Return (X, Y) of the center of cell containing provided text 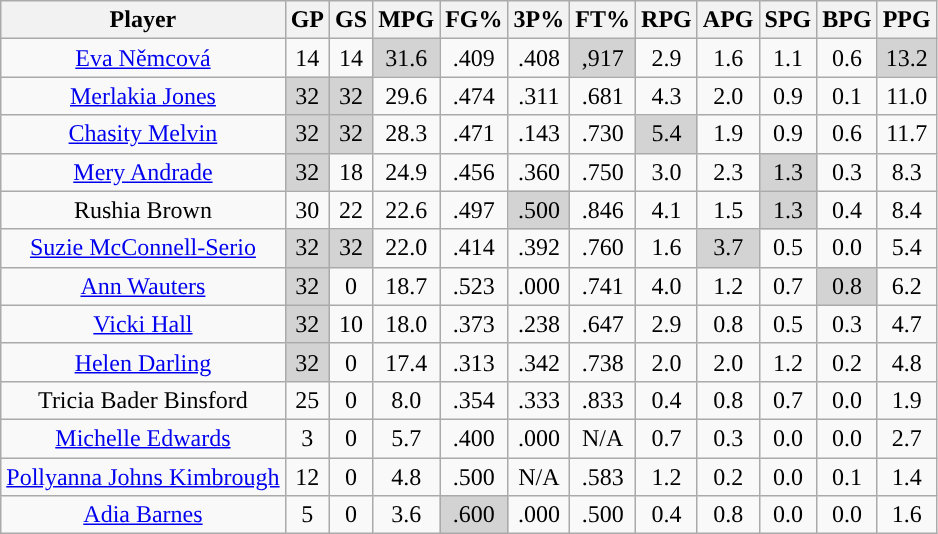
.600 (474, 515)
.409 (474, 58)
3 (307, 438)
3P% (539, 20)
.741 (603, 286)
17.4 (406, 362)
4.1 (667, 210)
30 (307, 210)
.730 (603, 134)
.846 (603, 210)
6.2 (906, 286)
MPG (406, 20)
Player (143, 20)
GS (352, 20)
5.7 (406, 438)
RPG (667, 20)
.456 (474, 172)
Suzie McConnell-Serio (143, 248)
Ann Wauters (143, 286)
Rushia Brown (143, 210)
.360 (539, 172)
SPG (788, 20)
.750 (603, 172)
.392 (539, 248)
Chasity Melvin (143, 134)
.354 (474, 400)
BPG (847, 20)
8.0 (406, 400)
FT% (603, 20)
13.2 (906, 58)
1.4 (906, 477)
.311 (539, 96)
.400 (474, 438)
,917 (603, 58)
Mery Andrade (143, 172)
2.7 (906, 438)
3.6 (406, 515)
GP (307, 20)
.143 (539, 134)
8.3 (906, 172)
10 (352, 324)
.738 (603, 362)
18.7 (406, 286)
.760 (603, 248)
PPG (906, 20)
4.3 (667, 96)
.681 (603, 96)
1.1 (788, 58)
2.3 (728, 172)
22 (352, 210)
4.7 (906, 324)
25 (307, 400)
31.6 (406, 58)
Vicki Hall (143, 324)
5 (307, 515)
.238 (539, 324)
Pollyanna Johns Kimbrough (143, 477)
.647 (603, 324)
.497 (474, 210)
29.6 (406, 96)
22.0 (406, 248)
22.6 (406, 210)
Michelle Edwards (143, 438)
.313 (474, 362)
Adia Barnes (143, 515)
.373 (474, 324)
.523 (474, 286)
.342 (539, 362)
Helen Darling (143, 362)
Eva Němcová (143, 58)
.414 (474, 248)
11.7 (906, 134)
1.5 (728, 210)
.408 (539, 58)
.471 (474, 134)
APG (728, 20)
28.3 (406, 134)
24.9 (406, 172)
4.0 (667, 286)
Merlakia Jones (143, 96)
3.7 (728, 248)
FG% (474, 20)
11.0 (906, 96)
18.0 (406, 324)
.833 (603, 400)
3.0 (667, 172)
.583 (603, 477)
.474 (474, 96)
.333 (539, 400)
Tricia Bader Binsford (143, 400)
8.4 (906, 210)
12 (307, 477)
18 (352, 172)
